From the cell containing the given text, extract its center point as (x, y) coordinate. 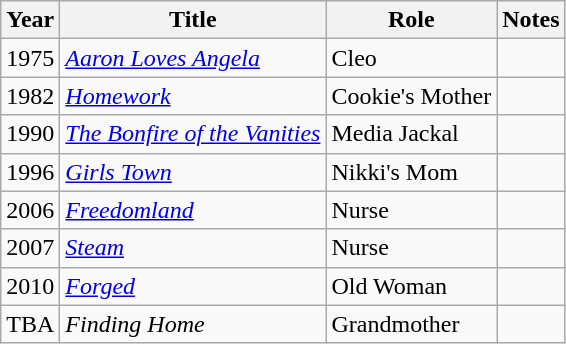
The Bonfire of the Vanities (193, 134)
Notes (531, 20)
Steam (193, 248)
Grandmother (412, 324)
1990 (30, 134)
Media Jackal (412, 134)
Cookie's Mother (412, 96)
1975 (30, 58)
Forged (193, 286)
1982 (30, 96)
Finding Home (193, 324)
Year (30, 20)
TBA (30, 324)
1996 (30, 172)
Role (412, 20)
Title (193, 20)
2007 (30, 248)
Freedomland (193, 210)
Nikki's Mom (412, 172)
2010 (30, 286)
Aaron Loves Angela (193, 58)
Homework (193, 96)
Girls Town (193, 172)
Old Woman (412, 286)
Cleo (412, 58)
2006 (30, 210)
